Find where the given text appears and provide that cell's center as [x, y] coordinate. 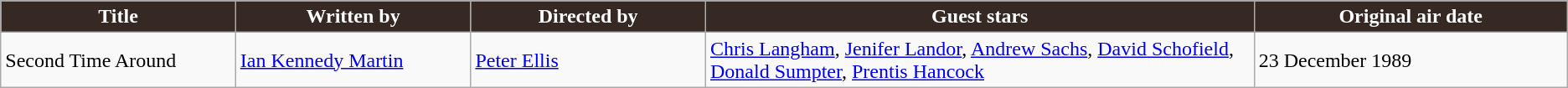
Peter Ellis [588, 60]
23 December 1989 [1411, 60]
Ian Kennedy Martin [353, 60]
Original air date [1411, 17]
Title [119, 17]
Guest stars [980, 17]
Chris Langham, Jenifer Landor, Andrew Sachs, David Schofield, Donald Sumpter, Prentis Hancock [980, 60]
Second Time Around [119, 60]
Directed by [588, 17]
Written by [353, 17]
